Scan for the cell matching the given text and deliver its [X, Y] coordinate at center. 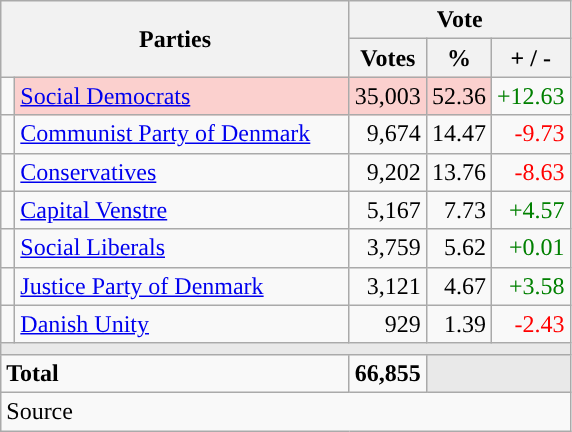
3,121 [388, 286]
Vote [460, 20]
929 [388, 324]
66,855 [388, 373]
35,003 [388, 96]
+3.58 [530, 286]
+4.57 [530, 210]
14.47 [458, 134]
Conservatives [182, 172]
Social Democrats [182, 96]
52.36 [458, 96]
1.39 [458, 324]
5.62 [458, 248]
13.76 [458, 172]
Parties [176, 39]
7.73 [458, 210]
Communist Party of Denmark [182, 134]
4.67 [458, 286]
-8.63 [530, 172]
Capital Venstre [182, 210]
5,167 [388, 210]
+ / - [530, 58]
9,202 [388, 172]
% [458, 58]
-2.43 [530, 324]
9,674 [388, 134]
Total [176, 373]
+12.63 [530, 96]
Danish Unity [182, 324]
Social Liberals [182, 248]
+0.01 [530, 248]
3,759 [388, 248]
-9.73 [530, 134]
Source [286, 411]
Justice Party of Denmark [182, 286]
Votes [388, 58]
